Scan for the cell matching the given text and deliver its (x, y) coordinate at center. 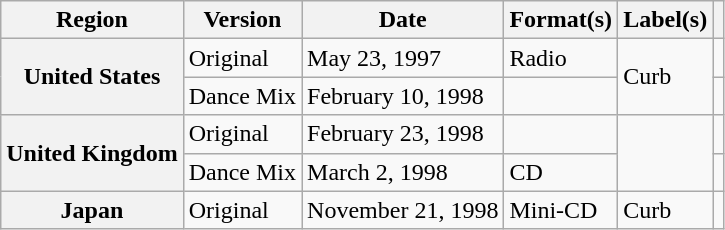
Format(s) (561, 20)
February 23, 1998 (403, 134)
Label(s) (666, 20)
February 10, 1998 (403, 96)
March 2, 1998 (403, 172)
CD (561, 172)
Japan (92, 210)
Region (92, 20)
United States (92, 77)
United Kingdom (92, 153)
Mini-CD (561, 210)
November 21, 1998 (403, 210)
May 23, 1997 (403, 58)
Version (242, 20)
Radio (561, 58)
Date (403, 20)
